Find where the given text appears and provide that cell's center as (X, Y) coordinate. 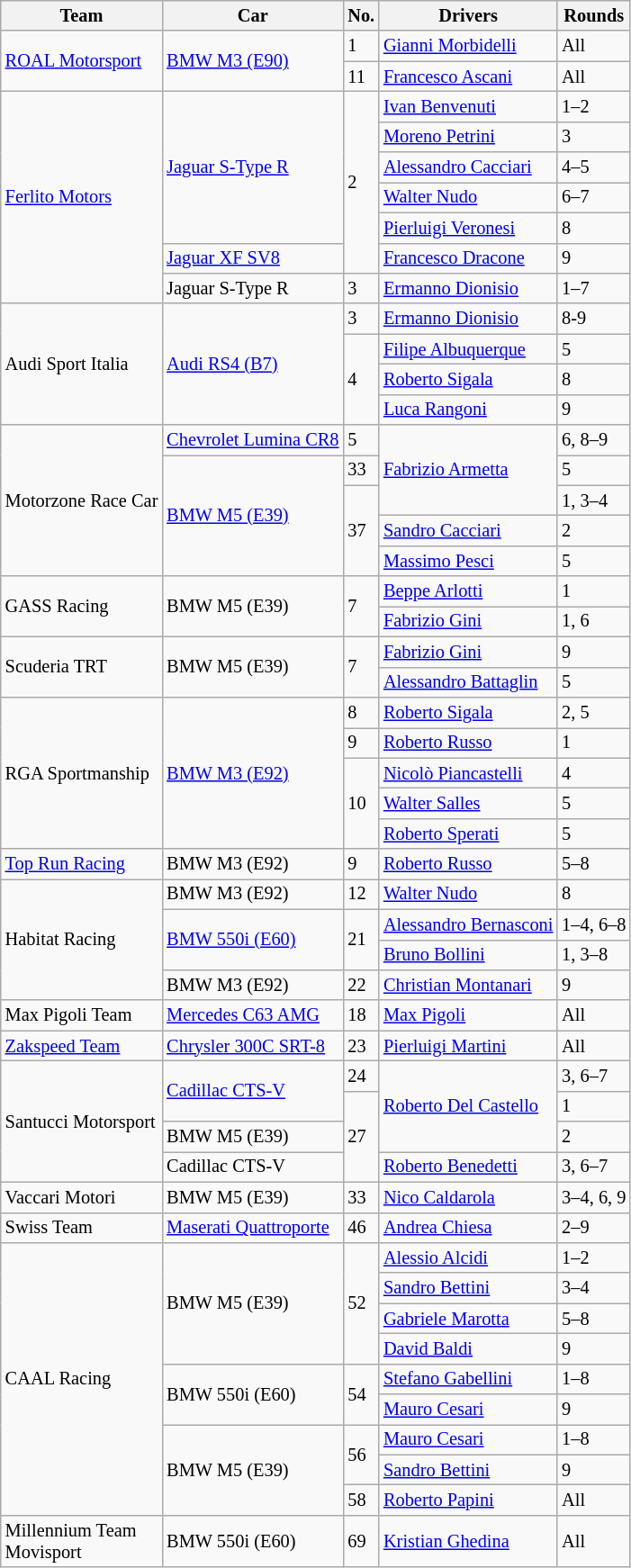
Sandro Cacciari (468, 530)
46 (361, 1228)
12 (361, 894)
Filipe Albuquerque (468, 349)
Massimo Pesci (468, 561)
Santucci Motorsport (82, 1122)
3–4 (594, 1288)
Max Pigoli (468, 1015)
CAAL Racing (82, 1379)
52 (361, 1303)
Gabriele Marotta (468, 1319)
27 (361, 1136)
6, 8–9 (594, 440)
Team (82, 15)
Habitat Racing (82, 940)
21 (361, 940)
4–5 (594, 167)
Beppe Arlotti (468, 591)
Roberto Papini (468, 1500)
2, 5 (594, 712)
Fabrizio Armetta (468, 470)
Luca Rangoni (468, 410)
58 (361, 1500)
56 (361, 1455)
18 (361, 1015)
8-9 (594, 319)
1, 6 (594, 621)
Audi Sport Italia (82, 364)
Gianni Morbidelli (468, 46)
37 (361, 531)
ROAL Motorsport (82, 61)
Pierluigi Veronesi (468, 228)
RGA Sportmanship (82, 772)
69 (361, 1541)
Kristian Ghedina (468, 1541)
Alessandro Battaglin (468, 682)
Ivan Benvenuti (468, 106)
Francesco Dracone (468, 258)
10 (361, 803)
Scuderia TRT (82, 666)
David Baldi (468, 1348)
Alessandro Bernasconi (468, 924)
Car (252, 15)
Ferlito Motors (82, 197)
22 (361, 985)
Roberto Del Castello (468, 1105)
Walter Salles (468, 803)
Nicolò Piancastelli (468, 773)
Alessio Alcidi (468, 1257)
11 (361, 77)
6–7 (594, 197)
Roberto Sperati (468, 834)
Zakspeed Team (82, 1046)
Top Run Racing (82, 864)
Alessandro Cacciari (468, 167)
2–9 (594, 1228)
No. (361, 15)
Nico Caldarola (468, 1197)
Roberto Benedetti (468, 1167)
Millennium Team Movisport (82, 1541)
Chevrolet Lumina CR8 (252, 440)
Chrysler 300C SRT-8 (252, 1046)
Mercedes C63 AMG (252, 1015)
Moreno Petrini (468, 137)
Jaguar XF SV8 (252, 258)
BMW M3 (E90) (252, 61)
Pierluigi Martini (468, 1046)
3–4, 6, 9 (594, 1197)
Rounds (594, 15)
23 (361, 1046)
1, 3–4 (594, 500)
Drivers (468, 15)
Francesco Ascani (468, 77)
Andrea Chiesa (468, 1228)
Swiss Team (82, 1228)
Stefano Gabellini (468, 1379)
GASS Racing (82, 607)
1–4, 6–8 (594, 924)
24 (361, 1076)
Max Pigoli Team (82, 1015)
Audi RS4 (B7) (252, 364)
Motorzone Race Car (82, 500)
Christian Montanari (468, 985)
54 (361, 1393)
Bruno Bollini (468, 955)
1, 3–8 (594, 955)
1–7 (594, 288)
Vaccari Motori (82, 1197)
Maserati Quattroporte (252, 1228)
